Detect which cell encompasses the target text, then output its (X, Y) center coordinate. 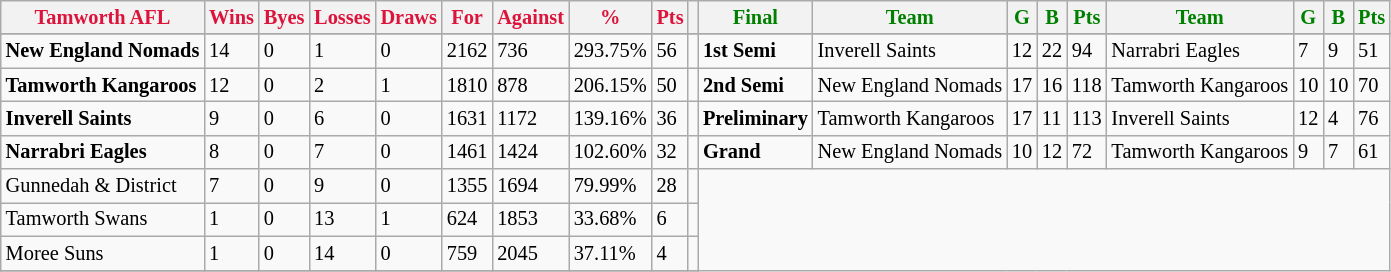
50 (670, 85)
Wins (232, 17)
1st Semi (756, 51)
1631 (467, 118)
Losses (342, 17)
Final (756, 17)
624 (467, 219)
32 (670, 152)
1461 (467, 152)
33.68% (610, 219)
118 (1086, 85)
72 (1086, 152)
2162 (467, 51)
Moree Suns (102, 253)
293.75% (610, 51)
2nd Semi (756, 85)
51 (1372, 51)
878 (530, 85)
736 (530, 51)
206.15% (610, 85)
1172 (530, 118)
102.60% (610, 152)
Draws (409, 17)
76 (1372, 118)
Tamworth AFL (102, 17)
16 (1052, 85)
% (610, 17)
113 (1086, 118)
Preliminary (756, 118)
61 (1372, 152)
2 (342, 85)
1810 (467, 85)
70 (1372, 85)
Gunnedah & District (102, 186)
13 (342, 219)
1355 (467, 186)
Byes (284, 17)
22 (1052, 51)
759 (467, 253)
Tamworth Swans (102, 219)
139.16% (610, 118)
56 (670, 51)
37.11% (610, 253)
Grand (756, 152)
28 (670, 186)
8 (232, 152)
1853 (530, 219)
For (467, 17)
79.99% (610, 186)
1424 (530, 152)
11 (1052, 118)
Against (530, 17)
36 (670, 118)
2045 (530, 253)
94 (1086, 51)
1694 (530, 186)
